Extract the [X, Y] coordinate from the center of the cell holding the provided text.  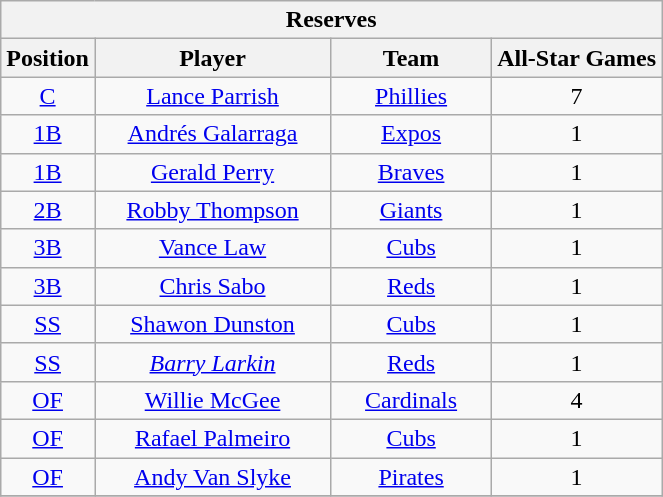
4 [577, 400]
2B [48, 210]
Barry Larkin [212, 362]
Shawon Dunston [212, 324]
Andrés Galarraga [212, 134]
Expos [412, 134]
Position [48, 58]
Vance Law [212, 248]
Willie McGee [212, 400]
Andy Van Slyke [212, 477]
C [48, 96]
Gerald Perry [212, 172]
Cardinals [412, 400]
Giants [412, 210]
Chris Sabo [212, 286]
Robby Thompson [212, 210]
Lance Parrish [212, 96]
Phillies [412, 96]
All-Star Games [577, 58]
Reserves [332, 20]
7 [577, 96]
Team [412, 58]
Rafael Palmeiro [212, 438]
Player [212, 58]
Braves [412, 172]
Pirates [412, 477]
